Extract the [X, Y] coordinate from the center of the cell holding the provided text.  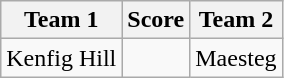
Maesteg [236, 58]
Team 1 [62, 20]
Team 2 [236, 20]
Kenfig Hill [62, 58]
Score [156, 20]
